Scan for the cell matching the given text and deliver its [x, y] coordinate at center. 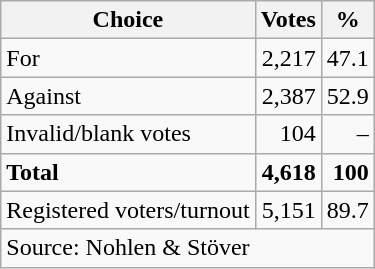
Total [128, 172]
2,387 [288, 96]
100 [348, 172]
Against [128, 96]
For [128, 58]
89.7 [348, 210]
Invalid/blank votes [128, 134]
47.1 [348, 58]
% [348, 20]
Source: Nohlen & Stöver [188, 248]
5,151 [288, 210]
Registered voters/turnout [128, 210]
Votes [288, 20]
4,618 [288, 172]
52.9 [348, 96]
Choice [128, 20]
104 [288, 134]
– [348, 134]
2,217 [288, 58]
